Return [x, y] of the center of cell containing provided text 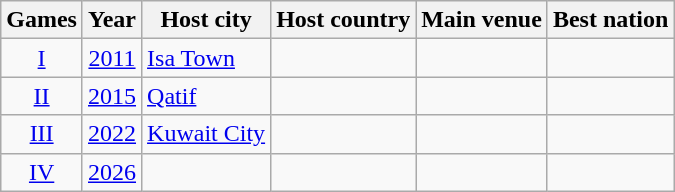
II [42, 96]
Main venue [482, 20]
III [42, 134]
Qatif [206, 96]
2022 [112, 134]
Year [112, 20]
Best nation [610, 20]
2015 [112, 96]
Games [42, 20]
Host country [344, 20]
Kuwait City [206, 134]
IV [42, 172]
Host city [206, 20]
I [42, 58]
Isa Town [206, 58]
2026 [112, 172]
2011 [112, 58]
